Search for the cell housing the specified text and yield its (x, y) center coordinate. 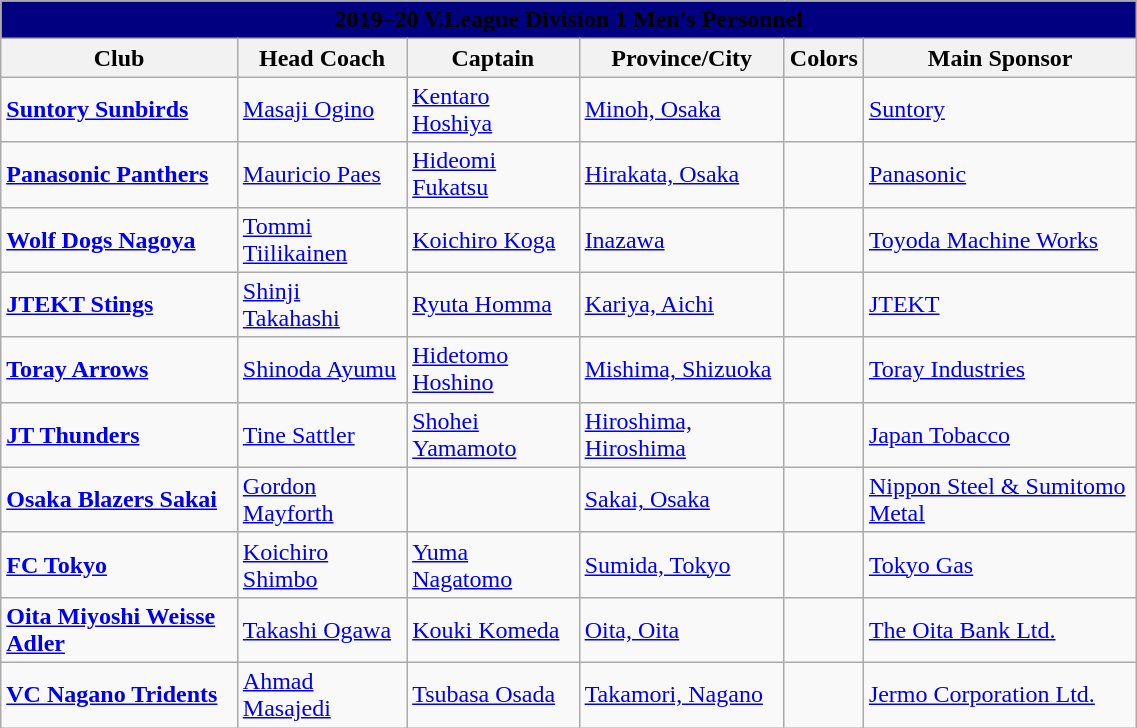
Sumida, Tokyo (682, 564)
Panasonic Panthers (120, 174)
Oita, Oita (682, 630)
Takashi Ogawa (322, 630)
Toyoda Machine Works (1000, 240)
Takamori, Nagano (682, 694)
Hidetomo Hoshino (493, 370)
Wolf Dogs Nagoya (120, 240)
Club (120, 58)
Suntory (1000, 110)
Tsubasa Osada (493, 694)
Yuma Nagatomo (493, 564)
Sakai, Osaka (682, 500)
JTEKT Stings (120, 304)
Kouki Komeda (493, 630)
Colors (824, 58)
Kentaro Hoshiya (493, 110)
Captain (493, 58)
Suntory Sunbirds (120, 110)
Hiroshima, Hiroshima (682, 434)
2019–20 V.League Division 1 Men's Personnel (569, 20)
Japan Tobacco (1000, 434)
VC Nagano Tridents (120, 694)
Ryuta Homma (493, 304)
Koichiro Koga (493, 240)
Mauricio Paes (322, 174)
Inazawa (682, 240)
Toray Arrows (120, 370)
Tommi Tiilikainen (322, 240)
Nippon Steel & Sumitomo Metal (1000, 500)
Ahmad Masajedi (322, 694)
Shinoda Ayumu (322, 370)
Gordon Mayforth (322, 500)
Koichiro Shimbo (322, 564)
FC Tokyo (120, 564)
JT Thunders (120, 434)
Hideomi Fukatsu (493, 174)
Osaka Blazers Sakai (120, 500)
Hirakata, Osaka (682, 174)
Jermo Corporation Ltd. (1000, 694)
Shinji Takahashi (322, 304)
Minoh, Osaka (682, 110)
JTEKT (1000, 304)
Tine Sattler (322, 434)
Panasonic (1000, 174)
Main Sponsor (1000, 58)
Tokyo Gas (1000, 564)
Mishima, Shizuoka (682, 370)
Head Coach (322, 58)
Masaji Ogino (322, 110)
Kariya, Aichi (682, 304)
Oita Miyoshi Weisse Adler (120, 630)
Province/City (682, 58)
Toray Industries (1000, 370)
Shohei Yamamoto (493, 434)
The Oita Bank Ltd. (1000, 630)
